Extract the [X, Y] coordinate from the center of the cell holding the provided text.  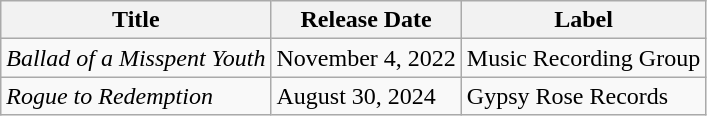
Release Date [366, 20]
August 30, 2024 [366, 96]
Gypsy Rose Records [583, 96]
Music Recording Group [583, 58]
Label [583, 20]
Ballad of a Misspent Youth [136, 58]
Title [136, 20]
Rogue to Redemption [136, 96]
November 4, 2022 [366, 58]
